From the cell containing the given text, extract its center point as (x, y) coordinate. 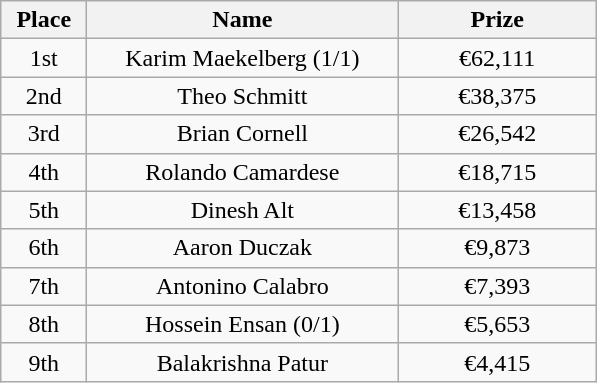
Antonino Calabro (242, 286)
Balakrishna Patur (242, 362)
€5,653 (498, 324)
Hossein Ensan (0/1) (242, 324)
9th (44, 362)
5th (44, 210)
€38,375 (498, 96)
€4,415 (498, 362)
€26,542 (498, 134)
Theo Schmitt (242, 96)
Karim Maekelberg (1/1) (242, 58)
4th (44, 172)
€13,458 (498, 210)
Place (44, 20)
Name (242, 20)
Brian Cornell (242, 134)
2nd (44, 96)
Dinesh Alt (242, 210)
8th (44, 324)
€9,873 (498, 248)
3rd (44, 134)
7th (44, 286)
1st (44, 58)
€7,393 (498, 286)
6th (44, 248)
Prize (498, 20)
€62,111 (498, 58)
€18,715 (498, 172)
Aaron Duczak (242, 248)
Rolando Camardese (242, 172)
